Determine the (x, y) coordinate at the center of the cell enclosing the given text.  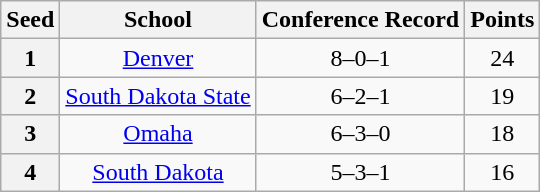
1 (30, 58)
6–3–0 (360, 134)
Omaha (158, 134)
18 (502, 134)
19 (502, 96)
8–0–1 (360, 58)
2 (30, 96)
16 (502, 172)
Seed (30, 20)
3 (30, 134)
Denver (158, 58)
24 (502, 58)
South Dakota (158, 172)
Points (502, 20)
4 (30, 172)
School (158, 20)
South Dakota State (158, 96)
Conference Record (360, 20)
6–2–1 (360, 96)
5–3–1 (360, 172)
